Detect which cell encompasses the target text, then output its [X, Y] center coordinate. 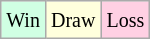
Draw [72, 20]
Loss [126, 20]
Win [24, 20]
